Determine the [X, Y] coordinate at the center of the cell enclosing the given text.  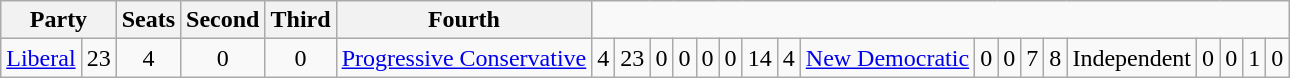
Third [300, 20]
1 [1254, 58]
Progressive Conservative [464, 58]
Liberal [41, 58]
Independent [1132, 58]
Party [58, 20]
Fourth [464, 20]
New Democratic [887, 58]
8 [1056, 58]
Second [223, 20]
14 [760, 58]
Seats [148, 20]
7 [1032, 58]
